Find where the given text appears and provide that cell's center as [x, y] coordinate. 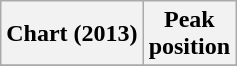
Chart (2013) [72, 34]
Peakposition [189, 34]
